Capture the cell that displays the provided text and extract its (X, Y) central coordinate. 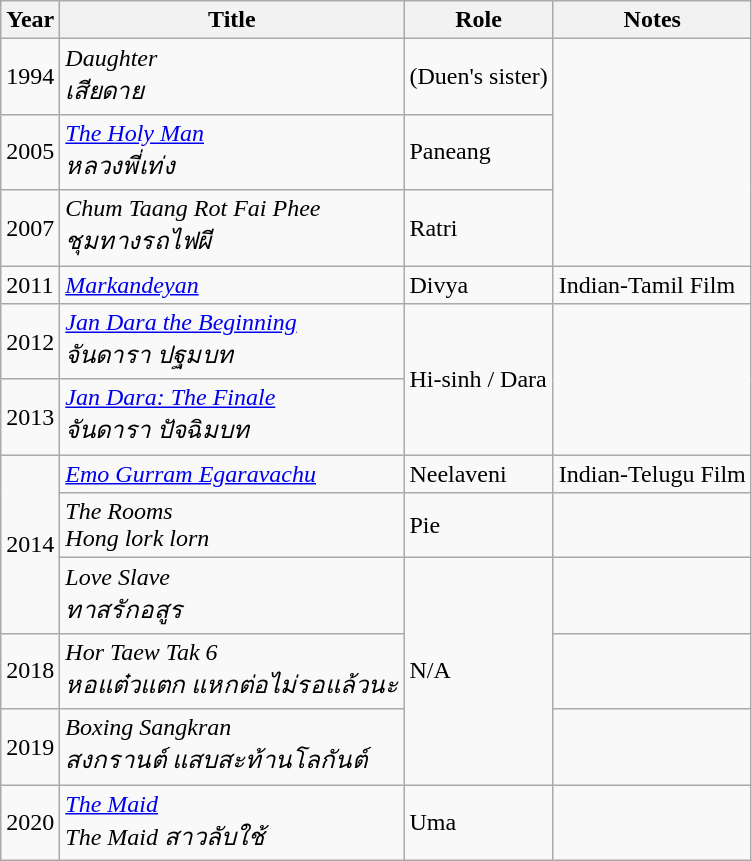
1994 (30, 77)
Hi-sinh / Dara (478, 380)
Hor Taew Tak 6หอแต๋วแตก แหกต่อไม่รอแล้วนะ (232, 671)
Title (232, 20)
Role (478, 20)
2012 (30, 342)
2011 (30, 285)
Indian-Tamil Film (652, 285)
Jan Dara the Beginningจันดารา ปฐมบท (232, 342)
The Holy Manหลวงพี่เท่ง (232, 152)
2020 (30, 822)
Jan Dara: The Finaleจันดารา ปัจฉิมบท (232, 417)
N/A (478, 672)
The MaidThe Maid สาวลับใช้ (232, 822)
2018 (30, 671)
Love Slaveทาสรักอสูร (232, 596)
Chum Taang Rot Fai Pheeชุมทางรถไฟผี (232, 228)
Ratri (478, 228)
Divya (478, 285)
Indian-Telugu Film (652, 474)
2007 (30, 228)
(Duen's sister) (478, 77)
Year (30, 20)
Notes (652, 20)
2014 (30, 544)
2019 (30, 747)
The RoomsHong lork lorn (232, 526)
Neelaveni (478, 474)
Emo Gurram Egaravachu (232, 474)
Paneang (478, 152)
Daughterเสียดาย (232, 77)
Pie (478, 526)
Markandeyan (232, 285)
Boxing Sangkranสงกรานต์ แสบสะท้านโลกันต์ (232, 747)
Uma (478, 822)
2013 (30, 417)
2005 (30, 152)
